Capture the cell that displays the provided text and extract its (x, y) central coordinate. 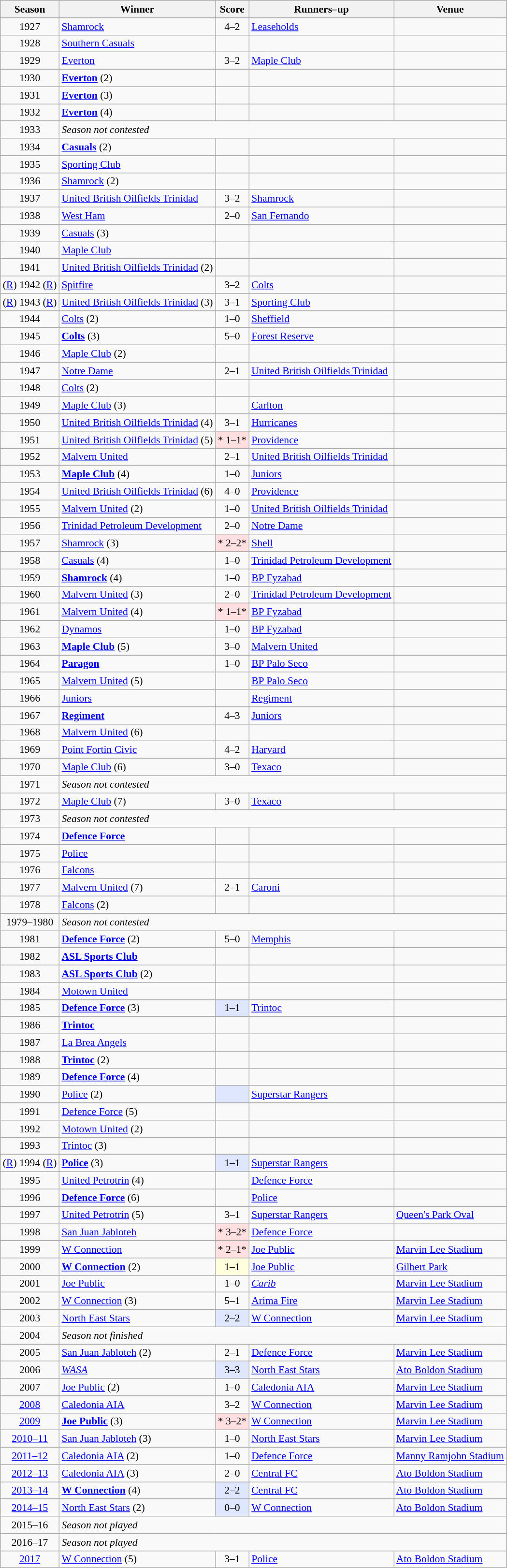
Casuals (2) (137, 147)
(R) 1943 (R) (30, 302)
ASL Sports Club (2) (137, 974)
Falcons (137, 870)
1944 (30, 319)
1949 (30, 406)
La Brea Angels (137, 1043)
Shamrock (2) (137, 181)
0–0 (232, 1508)
2008 (30, 1405)
Maple Club (7) (137, 802)
1952 (30, 457)
1935 (30, 164)
Casuals (4) (137, 560)
(R) 1994 (R) (30, 1163)
1948 (30, 388)
1939 (30, 233)
2004 (30, 1335)
1940 (30, 250)
1971 (30, 784)
1974 (30, 836)
Manny Ramjohn Stadium (450, 1456)
1986 (30, 1026)
4–0 (232, 492)
1960 (30, 595)
2002 (30, 1301)
Venue (450, 9)
Caledonia AIA (3) (137, 1473)
5–1 (232, 1301)
1982 (30, 957)
Defence Force (3) (137, 1008)
Malvern United (5) (137, 681)
Carib (321, 1284)
1979–1980 (30, 922)
1946 (30, 354)
Maple Club (3) (137, 406)
Caledonia AIA (2) (137, 1456)
1990 (30, 1095)
1962 (30, 630)
United Petrotrin (4) (137, 1181)
San Juan Jabloteh (2) (137, 1353)
Shamrock (4) (137, 578)
1999 (30, 1249)
1958 (30, 560)
Season not finished (282, 1335)
San Juan Jabloteh (3) (137, 1439)
United British Oilfields Trinidad (2) (137, 268)
Colts (321, 285)
1966 (30, 698)
W Connection (2) (137, 1267)
1936 (30, 181)
1967 (30, 716)
Forest Reserve (321, 337)
North East Stars (2) (137, 1508)
1985 (30, 1008)
* 2–2* (232, 543)
Everton (4) (137, 113)
Defence Force (5) (137, 1112)
West Ham (137, 216)
Everton (3) (137, 95)
1932 (30, 113)
1976 (30, 870)
1995 (30, 1181)
2017 (30, 1559)
Caroni (321, 888)
2003 (30, 1319)
1992 (30, 1129)
1987 (30, 1043)
Maple Club (4) (137, 474)
Casuals (3) (137, 233)
1984 (30, 991)
2001 (30, 1284)
Malvern United (3) (137, 595)
1991 (30, 1112)
1965 (30, 681)
Falcons (2) (137, 905)
Defence Force (2) (137, 939)
United British Oilfields Trinidad (6) (137, 492)
2005 (30, 1353)
Police (2) (137, 1095)
4–3 (232, 716)
W Connection (4) (137, 1491)
Hurricanes (321, 423)
1959 (30, 578)
Malvern United (2) (137, 509)
Dynamos (137, 630)
1978 (30, 905)
Score (232, 9)
1961 (30, 612)
1929 (30, 61)
Leaseholds (321, 27)
1988 (30, 1060)
W Connection (3) (137, 1301)
(R) 1942 (R) (30, 285)
1968 (30, 733)
Shamrock (3) (137, 543)
1964 (30, 664)
United British Oilfields Trinidad (4) (137, 423)
Malvern United (6) (137, 733)
Everton (137, 61)
1973 (30, 819)
1975 (30, 853)
Motown United (137, 991)
1931 (30, 95)
3–3 (232, 1370)
2016–17 (30, 1542)
1969 (30, 750)
2000 (30, 1267)
Everton (2) (137, 78)
Police (3) (137, 1163)
1945 (30, 337)
1998 (30, 1232)
Gilbert Park (450, 1267)
2010–11 (30, 1439)
1933 (30, 130)
Sheffield (321, 319)
Spitfire (137, 285)
Harvard (321, 750)
1956 (30, 526)
Season (30, 9)
Paragon (137, 664)
1930 (30, 78)
2011–12 (30, 1456)
1970 (30, 767)
ASL Sports Club (137, 957)
Motown United (2) (137, 1129)
Maple Club (6) (137, 767)
Colts (3) (137, 337)
* 2–1* (232, 1249)
1983 (30, 974)
Winner (137, 9)
1957 (30, 543)
W Connection (5) (137, 1559)
United British Oilfields Trinidad (3) (137, 302)
1989 (30, 1077)
Trintoc (2) (137, 1060)
1941 (30, 268)
Malvern United (4) (137, 612)
Maple Club (2) (137, 354)
1938 (30, 216)
1950 (30, 423)
Carlton (321, 406)
2013–14 (30, 1491)
2014–15 (30, 1508)
2015–16 (30, 1525)
1963 (30, 646)
2012–13 (30, 1473)
1947 (30, 371)
1996 (30, 1198)
Malvern United (7) (137, 888)
1927 (30, 27)
United Petrotrin (5) (137, 1215)
Maple Club (5) (137, 646)
WASA (137, 1370)
1928 (30, 44)
Southern Casuals (137, 44)
Runners–up (321, 9)
1997 (30, 1215)
2007 (30, 1387)
1934 (30, 147)
Arima Fire (321, 1301)
San Juan Jabloteh (137, 1232)
United British Oilfields Trinidad (5) (137, 440)
Trintoc (3) (137, 1146)
2009 (30, 1421)
1955 (30, 509)
1953 (30, 474)
Shell (321, 543)
1981 (30, 939)
Defence Force (6) (137, 1198)
Joe Public (3) (137, 1421)
1954 (30, 492)
San Fernando (321, 216)
Memphis (321, 939)
1937 (30, 199)
Joe Public (2) (137, 1387)
1993 (30, 1146)
1972 (30, 802)
Defence Force (4) (137, 1077)
Point Fortin Civic (137, 750)
1951 (30, 440)
2006 (30, 1370)
1977 (30, 888)
Queen's Park Oval (450, 1215)
